Scan for the cell matching the given text and deliver its (x, y) coordinate at center. 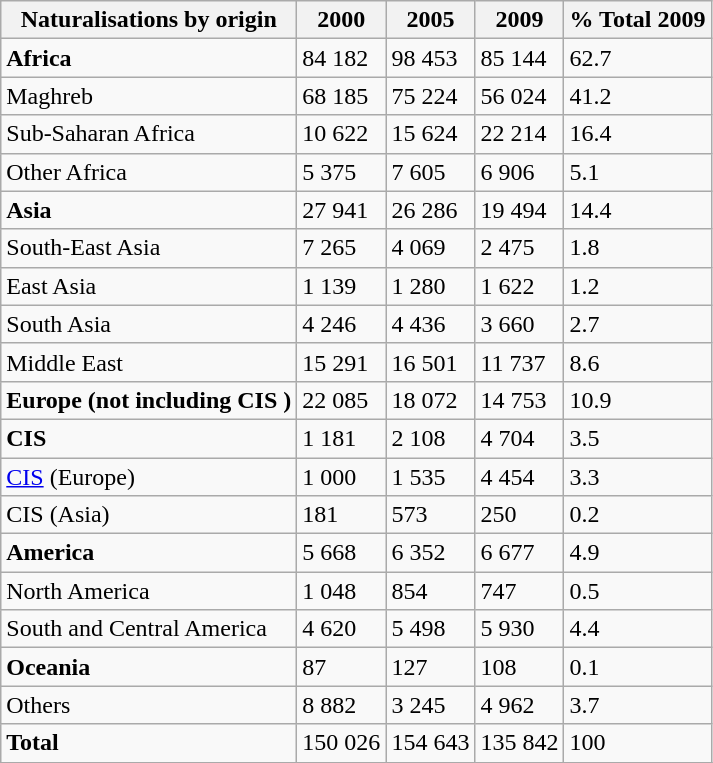
573 (430, 515)
0.5 (638, 591)
16 501 (430, 362)
Naturalisations by origin (149, 20)
Middle East (149, 362)
150 026 (342, 743)
Maghreb (149, 96)
5 498 (430, 629)
10 622 (342, 134)
15 624 (430, 134)
Africa (149, 58)
19 494 (520, 210)
108 (520, 667)
7 605 (430, 172)
South and Central America (149, 629)
84 182 (342, 58)
22 214 (520, 134)
4 704 (520, 438)
98 453 (430, 58)
100 (638, 743)
62.7 (638, 58)
5.1 (638, 172)
3 660 (520, 324)
Asia (149, 210)
1 622 (520, 286)
5 668 (342, 553)
0.2 (638, 515)
181 (342, 515)
Other Africa (149, 172)
87 (342, 667)
4 069 (430, 248)
2009 (520, 20)
2 108 (430, 438)
154 643 (430, 743)
8.6 (638, 362)
Europe (not including CIS ) (149, 400)
2000 (342, 20)
1 181 (342, 438)
America (149, 553)
1.2 (638, 286)
3.3 (638, 477)
4 246 (342, 324)
4.9 (638, 553)
18 072 (430, 400)
Total (149, 743)
27 941 (342, 210)
6 906 (520, 172)
CIS (149, 438)
127 (430, 667)
1 000 (342, 477)
CIS (Europe) (149, 477)
1 048 (342, 591)
0.1 (638, 667)
7 265 (342, 248)
68 185 (342, 96)
15 291 (342, 362)
135 842 (520, 743)
Others (149, 705)
1.8 (638, 248)
10.9 (638, 400)
4 962 (520, 705)
85 144 (520, 58)
North America (149, 591)
3.5 (638, 438)
22 085 (342, 400)
% Total 2009 (638, 20)
41.2 (638, 96)
Oceania (149, 667)
3.7 (638, 705)
75 224 (430, 96)
854 (430, 591)
56 024 (520, 96)
CIS (Asia) (149, 515)
6 677 (520, 553)
14.4 (638, 210)
8 882 (342, 705)
East Asia (149, 286)
5 930 (520, 629)
4 436 (430, 324)
4.4 (638, 629)
26 286 (430, 210)
5 375 (342, 172)
Sub-Saharan Africa (149, 134)
2.7 (638, 324)
6 352 (430, 553)
3 245 (430, 705)
4 620 (342, 629)
1 280 (430, 286)
11 737 (520, 362)
1 535 (430, 477)
1 139 (342, 286)
South-East Asia (149, 248)
747 (520, 591)
4 454 (520, 477)
14 753 (520, 400)
2005 (430, 20)
250 (520, 515)
2 475 (520, 248)
16.4 (638, 134)
South Asia (149, 324)
